From the cell containing the given text, extract its center point as (x, y) coordinate. 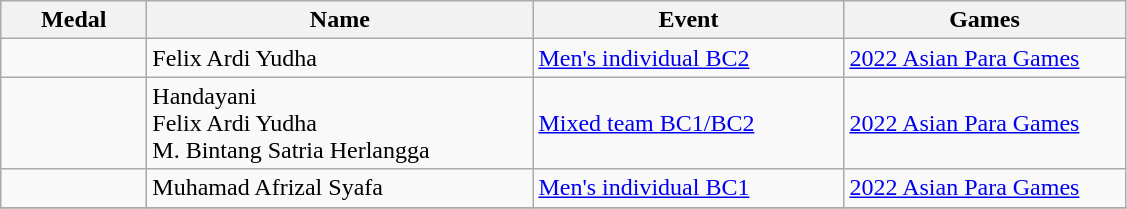
Name (340, 20)
Men's individual BC2 (688, 58)
HandayaniFelix Ardi YudhaM. Bintang Satria Herlangga (340, 123)
Games (984, 20)
Men's individual BC1 (688, 188)
Event (688, 20)
Felix Ardi Yudha (340, 58)
Mixed team BC1/BC2 (688, 123)
Medal (74, 20)
Muhamad Afrizal Syafa (340, 188)
